Search for the cell housing the specified text and yield its [X, Y] center coordinate. 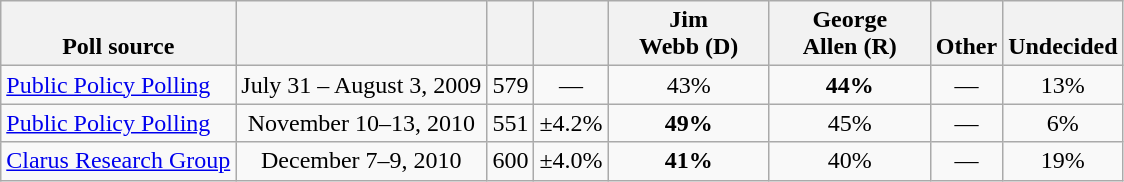
40% [850, 161]
November 10–13, 2010 [362, 123]
GeorgeAllen (R) [850, 34]
551 [510, 123]
43% [688, 85]
41% [688, 161]
19% [1063, 161]
JimWebb (D) [688, 34]
±4.2% [571, 123]
579 [510, 85]
44% [850, 85]
Undecided [1063, 34]
600 [510, 161]
6% [1063, 123]
Poll source [118, 34]
±4.0% [571, 161]
July 31 – August 3, 2009 [362, 85]
13% [1063, 85]
December 7–9, 2010 [362, 161]
49% [688, 123]
Clarus Research Group [118, 161]
Other [966, 34]
45% [850, 123]
